Extract the [X, Y] coordinate from the center of the cell holding the provided text.  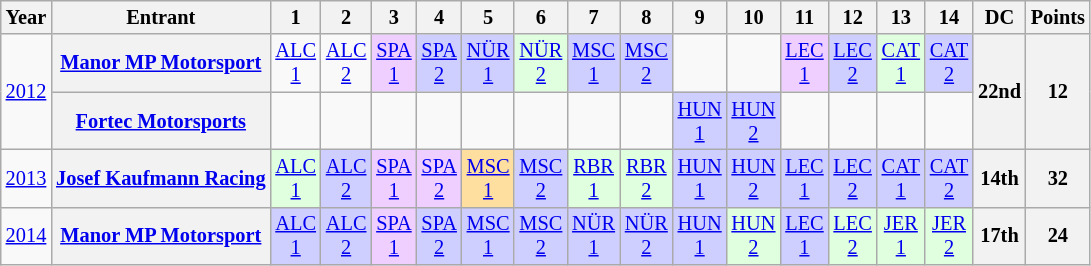
JER1 [901, 236]
4 [440, 17]
Entrant [160, 17]
Josef Kaufmann Racing [160, 178]
22nd [1000, 92]
5 [488, 17]
Points [1058, 17]
2014 [26, 236]
2013 [26, 178]
7 [594, 17]
DC [1000, 17]
14 [949, 17]
9 [700, 17]
6 [540, 17]
17th [1000, 236]
24 [1058, 236]
Fortec Motorsports [160, 121]
32 [1058, 178]
2 [346, 17]
2012 [26, 92]
14th [1000, 178]
10 [754, 17]
13 [901, 17]
Year [26, 17]
8 [646, 17]
RBR2 [646, 178]
RBR1 [594, 178]
1 [295, 17]
JER2 [949, 236]
3 [394, 17]
11 [804, 17]
